Determine the (X, Y) coordinate at the center of the cell enclosing the given text.  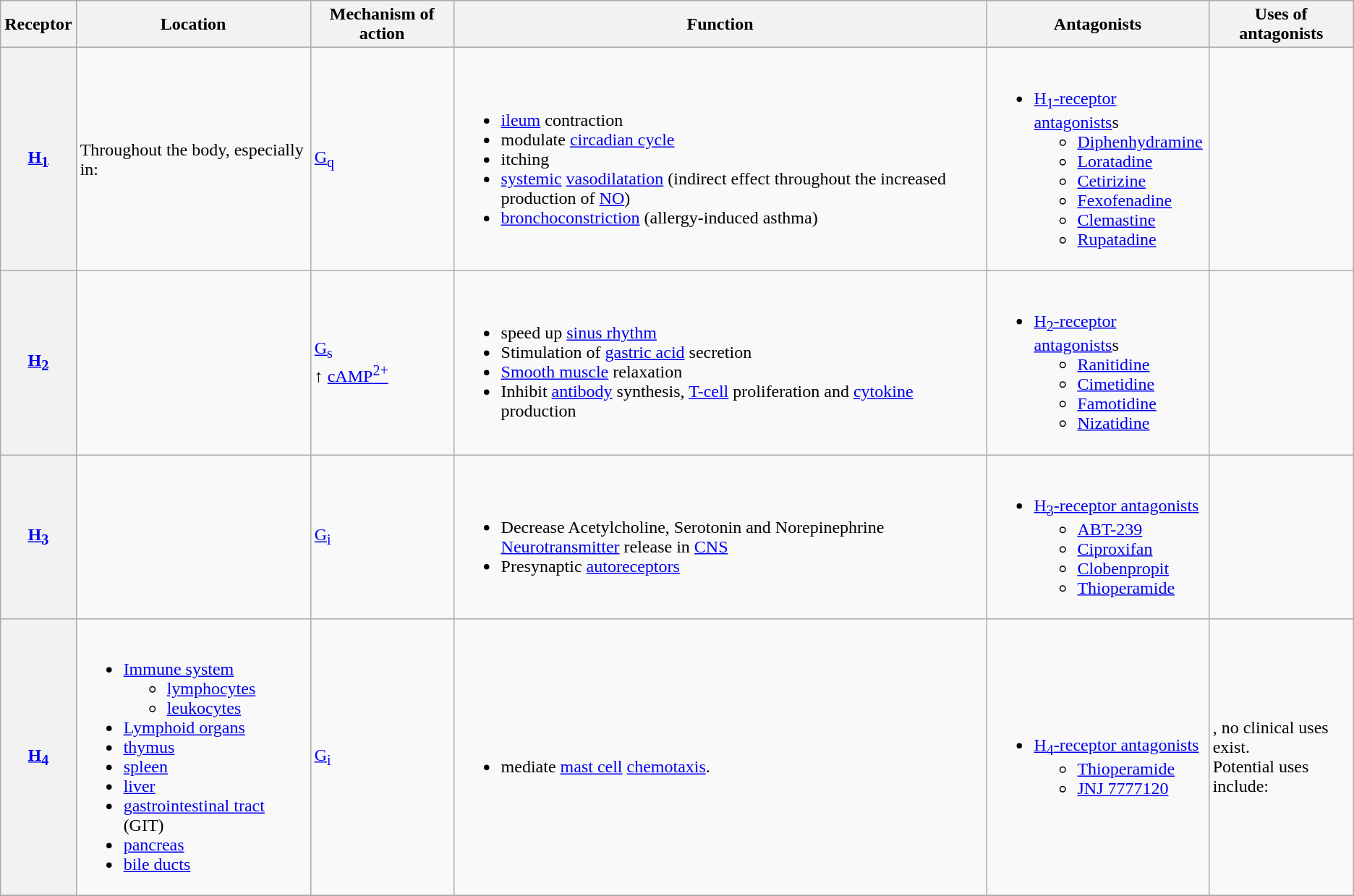
Gq (382, 159)
Throughout the body, especially in: (193, 159)
Antagonists (1098, 25)
mediate mast cell chemotaxis. (720, 758)
H3 (38, 537)
Receptor (38, 25)
H4 (38, 758)
Location (193, 25)
Decrease Acetylcholine, Serotonin and Norepinephrine Neurotransmitter release in CNSPresynaptic autoreceptors (720, 537)
H2-receptor antagonistssRanitidineCimetidineFamotidineNizatidine (1098, 362)
Mechanism of action (382, 25)
H1-receptor antagonistssDiphenhydramineLoratadineCetirizineFexofenadineClemastineRupatadine (1098, 159)
H1 (38, 159)
Immune systemlymphocytesleukocytesLymphoid organsthymusspleenlivergastrointestinal tract (GIT)pancreasbile ducts (193, 758)
Gs ↑ cAMP2+ (382, 362)
H3-receptor antagonistsABT-239CiproxifanClobenpropitThioperamide (1098, 537)
H2 (38, 362)
Function (720, 25)
, no clinical uses exist.Potential uses include: (1281, 758)
Uses of antagonists (1281, 25)
H4-receptor antagonistsThioperamideJNJ 7777120 (1098, 758)
